Find where the given text appears and provide that cell's center as (x, y) coordinate. 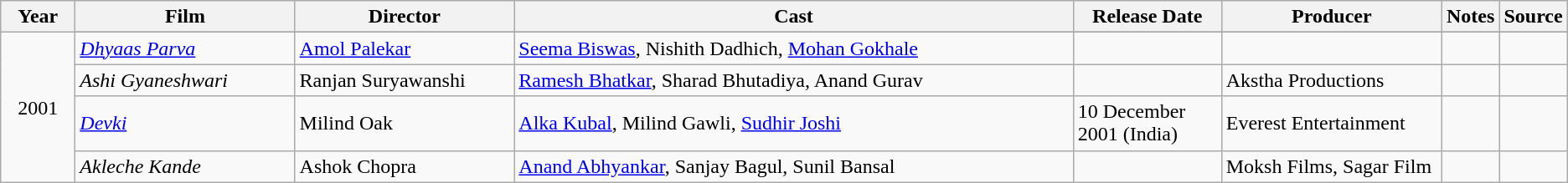
Source (1533, 17)
Producer (1332, 17)
Amol Palekar (405, 48)
Moksh Films, Sagar Film (1332, 166)
Ramesh Bhatkar, Sharad Bhutadiya, Anand Gurav (794, 80)
Akleche Kande (185, 166)
Film (185, 17)
2001 (39, 107)
Ashi Gyaneshwari (185, 80)
Ranjan Suryawanshi (405, 80)
Cast (794, 17)
10 December 2001 (India) (1148, 124)
Dhyaas Parva (185, 48)
Seema Biswas, Nishith Dadhich, Mohan Gokhale (794, 48)
Alka Kubal, Milind Gawli, Sudhir Joshi (794, 124)
Release Date (1148, 17)
Notes (1471, 17)
Anand Abhyankar, Sanjay Bagul, Sunil Bansal (794, 166)
Milind Oak (405, 124)
Devki (185, 124)
Ashok Chopra (405, 166)
Year (39, 17)
Director (405, 17)
Everest Entertainment (1332, 124)
Akstha Productions (1332, 80)
